Detect which cell encompasses the target text, then output its (X, Y) center coordinate. 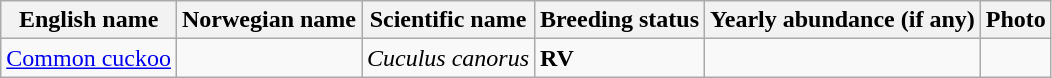
Breeding status (620, 20)
Scientific name (448, 20)
RV (620, 58)
Norwegian name (268, 20)
Photo (1016, 20)
Yearly abundance (if any) (843, 20)
Common cuckoo (89, 58)
Cuculus canorus (448, 58)
English name (89, 20)
